Determine the [X, Y] coordinate at the center of the cell enclosing the given text.  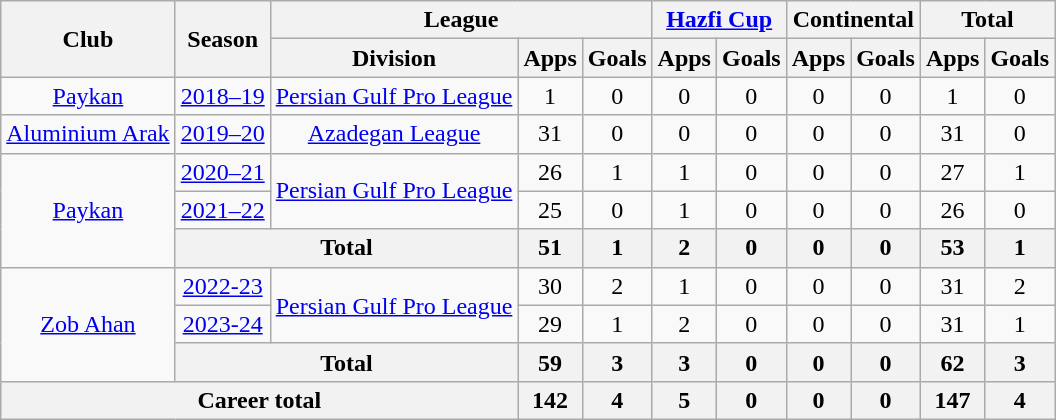
29 [550, 324]
Career total [260, 400]
142 [550, 400]
Aluminium Arak [88, 134]
Division [394, 58]
53 [952, 248]
Club [88, 39]
5 [684, 400]
Hazfi Cup [719, 20]
Continental [853, 20]
59 [550, 362]
Azadegan League [394, 134]
62 [952, 362]
2021–22 [222, 210]
2019–20 [222, 134]
27 [952, 172]
2018–19 [222, 96]
2022-23 [222, 286]
2020–21 [222, 172]
147 [952, 400]
Season [222, 39]
30 [550, 286]
Zob Ahan [88, 324]
League [461, 20]
2023-24 [222, 324]
25 [550, 210]
51 [550, 248]
